From the cell containing the given text, extract its center point as (X, Y) coordinate. 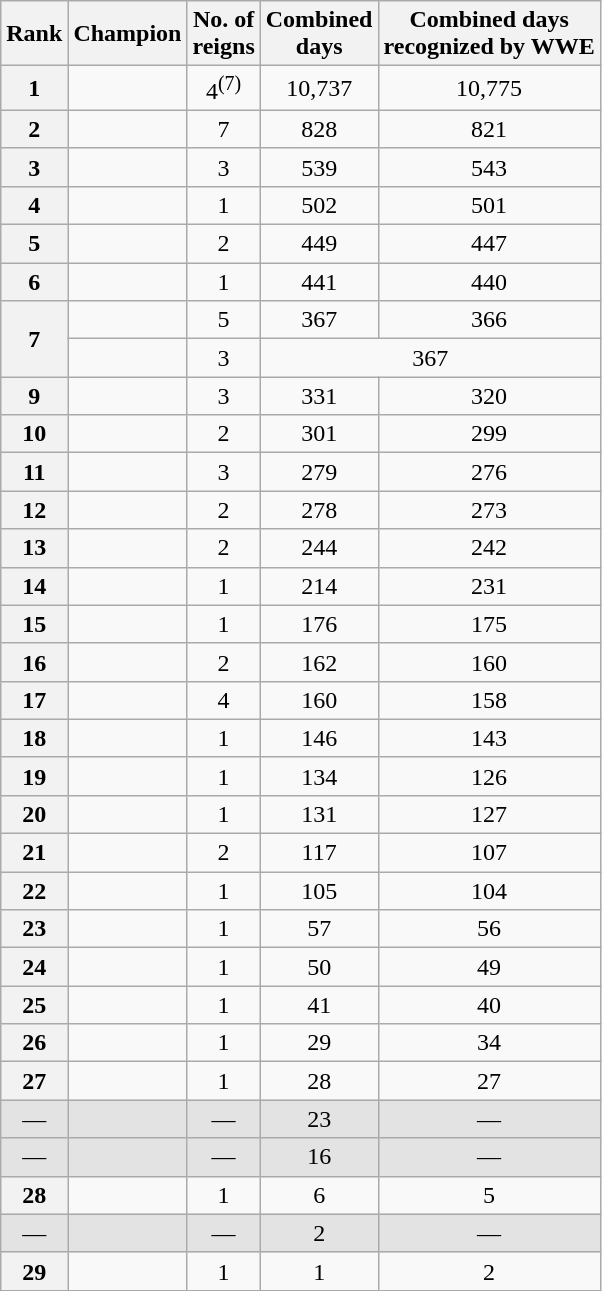
4(7) (224, 88)
40 (489, 1005)
24 (34, 967)
131 (319, 814)
50 (319, 967)
214 (319, 586)
10 (34, 434)
13 (34, 548)
Combined daysrecognized by WWE (489, 34)
440 (489, 282)
107 (489, 853)
279 (319, 472)
56 (489, 929)
21 (34, 853)
276 (489, 472)
26 (34, 1043)
117 (319, 853)
299 (489, 434)
18 (34, 738)
441 (319, 282)
320 (489, 396)
10,737 (319, 88)
14 (34, 586)
Combineddays (319, 34)
57 (319, 929)
127 (489, 814)
Rank (34, 34)
146 (319, 738)
162 (319, 662)
No. ofreigns (224, 34)
9 (34, 396)
12 (34, 510)
104 (489, 891)
231 (489, 586)
41 (319, 1005)
22 (34, 891)
11 (34, 472)
15 (34, 624)
Champion (128, 34)
331 (319, 396)
539 (319, 167)
366 (489, 320)
158 (489, 700)
143 (489, 738)
25 (34, 1005)
10,775 (489, 88)
447 (489, 244)
126 (489, 776)
449 (319, 244)
543 (489, 167)
105 (319, 891)
134 (319, 776)
19 (34, 776)
175 (489, 624)
502 (319, 205)
273 (489, 510)
49 (489, 967)
828 (319, 129)
20 (34, 814)
278 (319, 510)
821 (489, 129)
242 (489, 548)
176 (319, 624)
244 (319, 548)
301 (319, 434)
34 (489, 1043)
17 (34, 700)
501 (489, 205)
